Search for the cell housing the specified text and yield its (x, y) center coordinate. 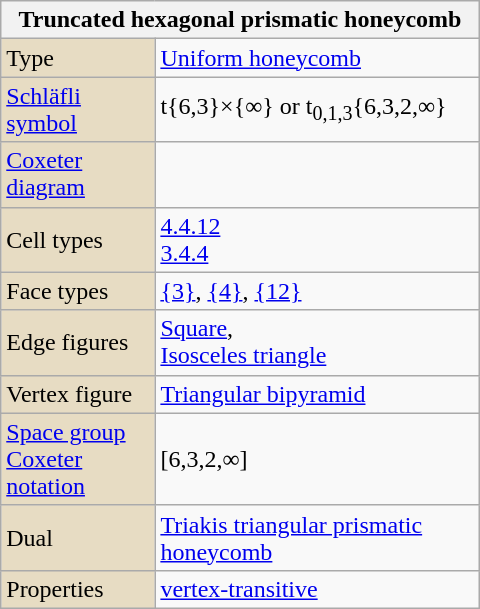
Schläfli symbol (78, 110)
Dual (78, 538)
Space groupCoxeter notation (78, 459)
Vertex figure (78, 394)
4.4.123.4.4 (317, 240)
{3}, {4}, {12} (317, 291)
Edge figures (78, 342)
t{6,3}×{∞} or t0,1,3{6,3,2,∞} (317, 110)
Truncated hexagonal prismatic honeycomb (240, 20)
[6,3,2,∞] (317, 459)
Square,Isosceles triangle (317, 342)
Triakis triangular prismatic honeycomb (317, 538)
Type (78, 58)
Triangular bipyramid (317, 394)
Face types (78, 291)
Cell types (78, 240)
vertex-transitive (317, 589)
Coxeter diagram (78, 174)
Uniform honeycomb (317, 58)
Properties (78, 589)
